Identify which cell holds the provided text, then report its [X, Y] central coordinate. 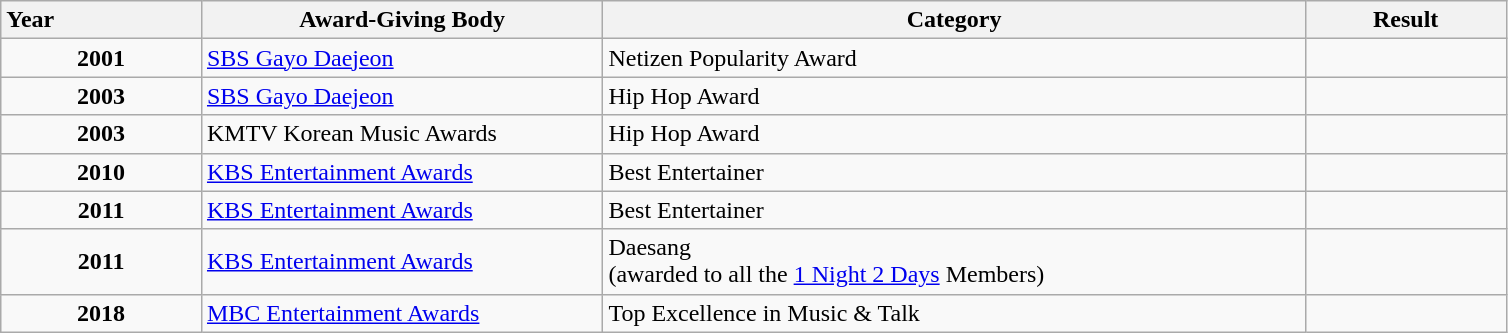
Netizen Popularity Award [954, 58]
Category [954, 20]
2001 [102, 58]
MBC Entertainment Awards [402, 313]
Daesang (awarded to all the 1 Night 2 Days Members) [954, 262]
KMTV Korean Music Awards [402, 134]
2018 [102, 313]
2010 [102, 172]
Award-Giving Body [402, 20]
Top Excellence in Music & Talk [954, 313]
Year [102, 20]
Result [1406, 20]
